Find where the given text appears and provide that cell's center as (X, Y) coordinate. 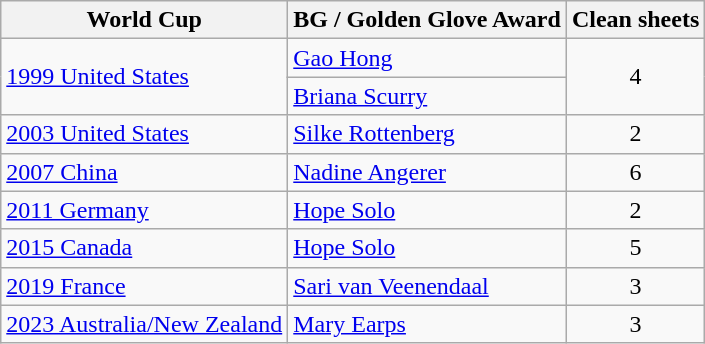
6 (635, 172)
2003 United States (144, 134)
5 (635, 248)
4 (635, 77)
World Cup (144, 20)
2011 Germany (144, 210)
Sari van Veenendaal (428, 286)
Mary Earps (428, 324)
2015 Canada (144, 248)
1999 United States (144, 77)
2023 Australia/New Zealand (144, 324)
BG / Golden Glove Award (428, 20)
Silke Rottenberg (428, 134)
Nadine Angerer (428, 172)
2007 China (144, 172)
Briana Scurry (428, 96)
2019 France (144, 286)
Clean sheets (635, 20)
Gao Hong (428, 58)
